Find where the given text appears and provide that cell's center as (X, Y) coordinate. 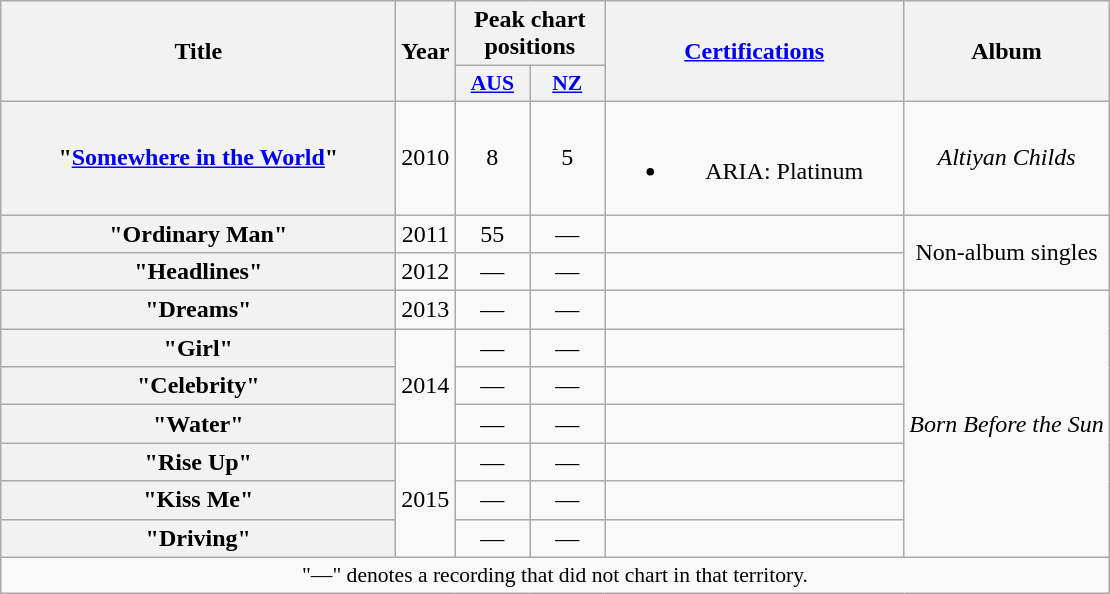
Title (198, 52)
"Somewhere in the World" (198, 158)
Altiyan Childs (1006, 158)
2011 (426, 233)
2015 (426, 500)
2014 (426, 386)
Born Before the Sun (1006, 424)
Album (1006, 52)
Year (426, 52)
"Ordinary Man" (198, 233)
Peak chart positions (530, 34)
NZ (568, 84)
"Water" (198, 424)
"Celebrity" (198, 386)
Certifications (754, 52)
8 (492, 158)
"Dreams" (198, 310)
5 (568, 158)
"—" denotes a recording that did not chart in that territory. (555, 575)
2010 (426, 158)
55 (492, 233)
2013 (426, 310)
"Girl" (198, 348)
"Headlines" (198, 272)
2012 (426, 272)
AUS (492, 84)
Non-album singles (1006, 252)
"Kiss Me" (198, 500)
ARIA: Platinum (754, 158)
"Rise Up" (198, 462)
"Driving" (198, 538)
